Scan for the cell matching the given text and deliver its [x, y] coordinate at center. 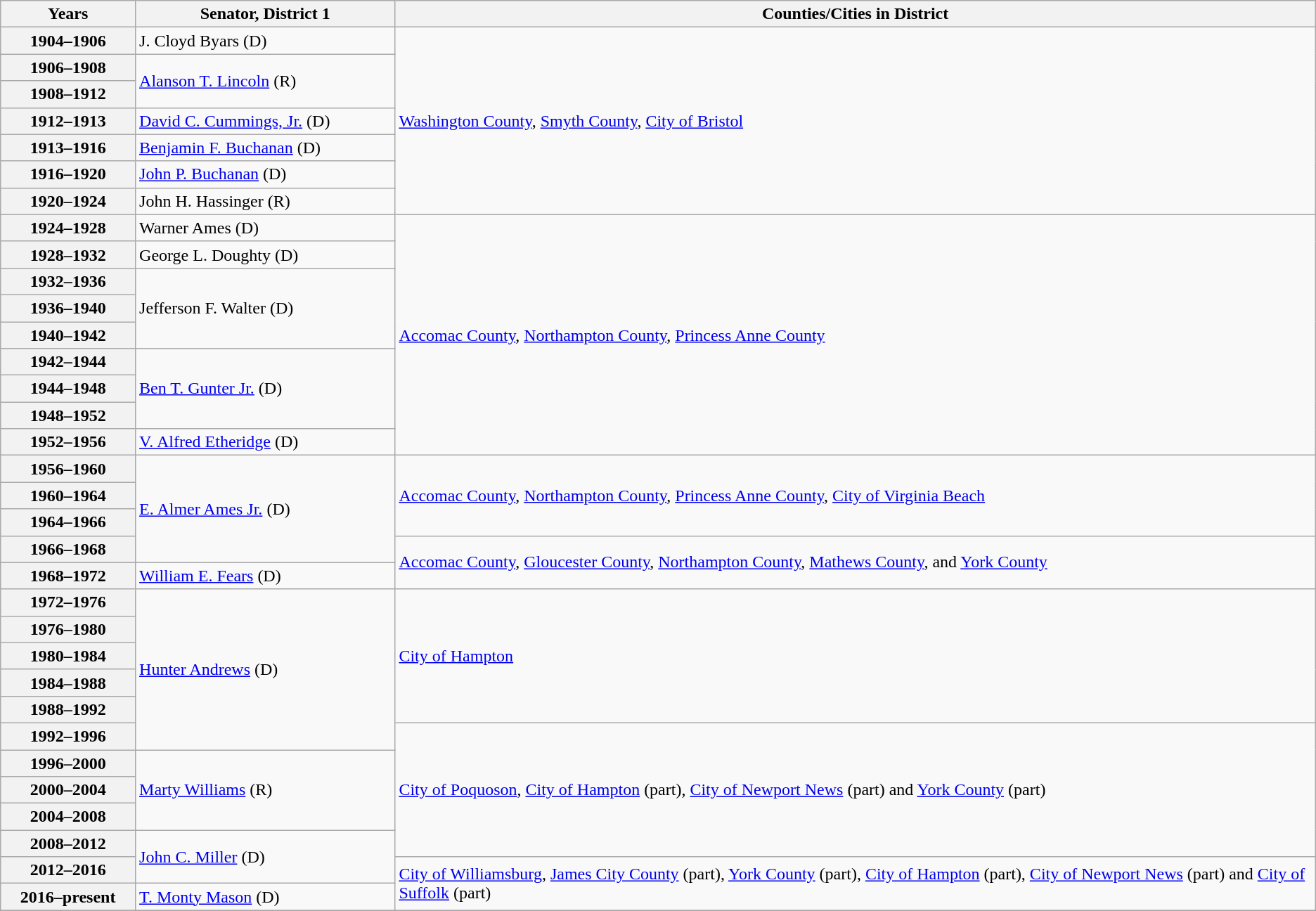
City of Williamsburg, James City County (part), York County (part), City of Hampton (part), City of Newport News (part) and City of Suffolk (part) [855, 884]
E. Almer Ames Jr. (D) [266, 509]
1936–1940 [68, 308]
1968–1972 [68, 576]
1920–1924 [68, 201]
City of Hampton [855, 656]
Senator, District 1 [266, 14]
1942–1944 [68, 362]
1916–1920 [68, 174]
John H. Hassinger (R) [266, 201]
1906–1908 [68, 67]
1924–1928 [68, 228]
Accomac County, Northampton County, Princess Anne County [855, 335]
1912–1913 [68, 121]
1960–1964 [68, 496]
1980–1984 [68, 656]
Accomac County, Gloucester County, Northampton County, Mathews County, and York County [855, 562]
Accomac County, Northampton County, Princess Anne County, City of Virginia Beach [855, 496]
Alanson T. Lincoln (R) [266, 81]
1992–1996 [68, 736]
1904–1906 [68, 41]
2016–present [68, 897]
J. Cloyd Byars (D) [266, 41]
John C. Miller (D) [266, 857]
1940–1942 [68, 335]
2000–2004 [68, 790]
1944–1948 [68, 389]
1984–1988 [68, 683]
2008–2012 [68, 844]
Hunter Andrews (D) [266, 669]
1964–1966 [68, 522]
Jefferson F. Walter (D) [266, 308]
1908–1912 [68, 94]
1948–1952 [68, 415]
Warner Ames (D) [266, 228]
2012–2016 [68, 870]
Washington County, Smyth County, City of Bristol [855, 121]
1956–1960 [68, 469]
1952–1956 [68, 442]
V. Alfred Etheridge (D) [266, 442]
1928–1932 [68, 254]
Ben T. Gunter Jr. (D) [266, 389]
William E. Fears (D) [266, 576]
1996–2000 [68, 763]
Years [68, 14]
2004–2008 [68, 817]
1966–1968 [68, 549]
T. Monty Mason (D) [266, 897]
George L. Doughty (D) [266, 254]
1972–1976 [68, 602]
Benjamin F. Buchanan (D) [266, 148]
David C. Cummings, Jr. (D) [266, 121]
1988–1992 [68, 709]
Counties/Cities in District [855, 14]
1932–1936 [68, 281]
City of Poquoson, City of Hampton (part), City of Newport News (part) and York County (part) [855, 789]
1913–1916 [68, 148]
Marty Williams (R) [266, 789]
John P. Buchanan (D) [266, 174]
1976–1980 [68, 629]
